Extract the [x, y] coordinate from the center of the cell holding the provided text.  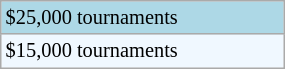
$25,000 tournaments [142, 17]
$15,000 tournaments [142, 51]
